Identify which cell holds the provided text, then report its [x, y] central coordinate. 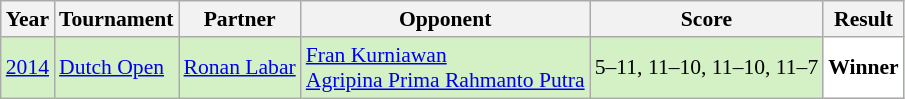
Opponent [446, 19]
Ronan Labar [240, 68]
Winner [864, 68]
5–11, 11–10, 11–10, 11–7 [707, 68]
2014 [28, 68]
Tournament [116, 19]
Year [28, 19]
Score [707, 19]
Partner [240, 19]
Fran Kurniawan Agripina Prima Rahmanto Putra [446, 68]
Dutch Open [116, 68]
Result [864, 19]
